Detect which cell encompasses the target text, then output its [X, Y] center coordinate. 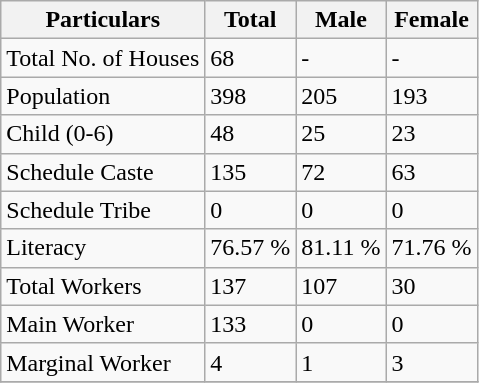
48 [250, 134]
Child (0-6) [103, 134]
205 [341, 96]
Total Workers [103, 286]
193 [432, 96]
68 [250, 58]
Male [341, 20]
76.57 % [250, 248]
71.76 % [432, 248]
Schedule Caste [103, 172]
1 [341, 362]
30 [432, 286]
135 [250, 172]
Population [103, 96]
398 [250, 96]
107 [341, 286]
72 [341, 172]
25 [341, 134]
Female [432, 20]
Total [250, 20]
Marginal Worker [103, 362]
63 [432, 172]
133 [250, 324]
23 [432, 134]
Total No. of Houses [103, 58]
Particulars [103, 20]
Main Worker [103, 324]
137 [250, 286]
81.11 % [341, 248]
3 [432, 362]
Schedule Tribe [103, 210]
4 [250, 362]
Literacy [103, 248]
